Pinpoint the cell where the given text exists, returning its [X, Y] midpoint coordinate. 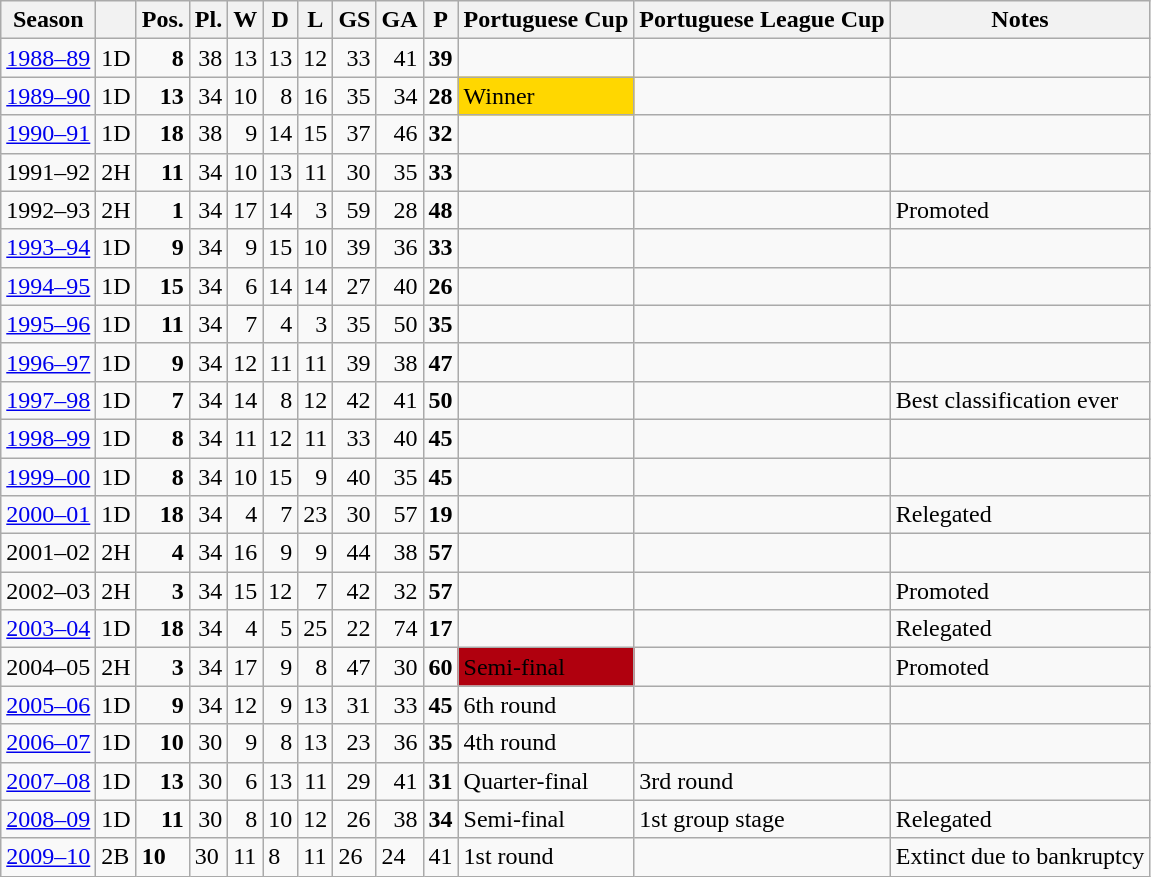
P [440, 20]
2007–08 [48, 781]
Pos. [162, 20]
1990–91 [48, 134]
Best classification ever [1020, 400]
Extinct due to bankruptcy [1020, 857]
L [316, 20]
GA [400, 20]
1991–92 [48, 172]
27 [354, 286]
1997–98 [48, 400]
46 [400, 134]
Portuguese League Cup [762, 20]
24 [400, 857]
2000–01 [48, 515]
D [280, 20]
2008–09 [48, 819]
2003–04 [48, 629]
1989–90 [48, 96]
Season [48, 20]
6th round [546, 705]
2002–03 [48, 591]
1993–94 [48, 248]
60 [440, 667]
59 [354, 210]
25 [316, 629]
Quarter-final [546, 781]
Pl. [208, 20]
1995–96 [48, 324]
22 [354, 629]
2009–10 [48, 857]
Portuguese Cup [546, 20]
1998–99 [48, 438]
2001–02 [48, 553]
2004–05 [48, 667]
Notes [1020, 20]
1992–93 [48, 210]
37 [354, 134]
GS [354, 20]
1st round [546, 857]
1st group stage [762, 819]
5 [280, 629]
19 [440, 515]
74 [400, 629]
2B [116, 857]
1999–00 [48, 477]
48 [440, 210]
1994–95 [48, 286]
2005–06 [48, 705]
29 [354, 781]
Winner [546, 96]
2006–07 [48, 743]
W [246, 20]
1996–97 [48, 362]
1988–89 [48, 58]
4th round [546, 743]
44 [354, 553]
3rd round [762, 781]
1 [162, 210]
